Determine the [X, Y] coordinate at the center of the cell enclosing the given text.  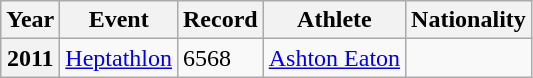
6568 [220, 58]
Record [220, 20]
Heptathlon [119, 58]
2011 [30, 58]
Athlete [334, 20]
Year [30, 20]
Nationality [469, 20]
Event [119, 20]
Ashton Eaton [334, 58]
